Return the [x, y] coordinate for the center point of the cell that contains the specified text.  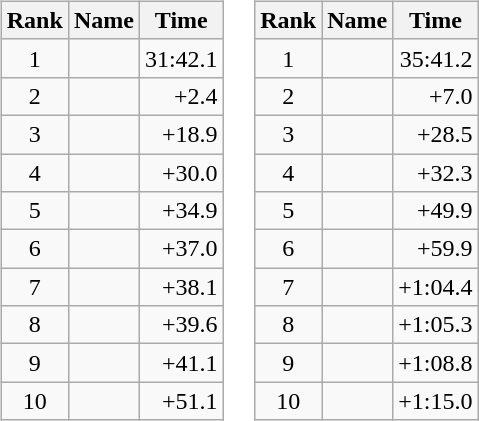
+1:08.8 [436, 363]
+37.0 [181, 249]
+59.9 [436, 249]
+1:15.0 [436, 401]
35:41.2 [436, 58]
+41.1 [181, 363]
+28.5 [436, 134]
+38.1 [181, 287]
+34.9 [181, 211]
31:42.1 [181, 58]
+18.9 [181, 134]
+2.4 [181, 96]
+39.6 [181, 325]
+51.1 [181, 401]
+30.0 [181, 173]
+32.3 [436, 173]
+1:04.4 [436, 287]
+1:05.3 [436, 325]
+7.0 [436, 96]
+49.9 [436, 211]
